Extract the [x, y] coordinate from the center of the cell holding the provided text.  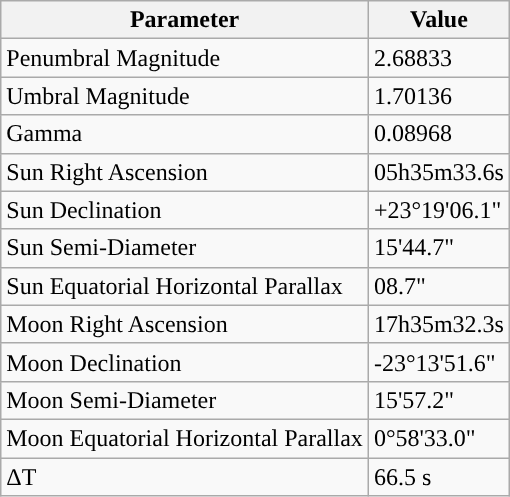
17h35m32.3s [438, 324]
Moon Semi-Diameter [185, 400]
0.08968 [438, 134]
-23°13'51.6" [438, 362]
Moon Right Ascension [185, 324]
Sun Declination [185, 210]
Sun Equatorial Horizontal Parallax [185, 286]
15'57.2" [438, 400]
Umbral Magnitude [185, 96]
Sun Right Ascension [185, 172]
Penumbral Magnitude [185, 58]
2.68833 [438, 58]
Parameter [185, 20]
Gamma [185, 134]
08.7" [438, 286]
Moon Equatorial Horizontal Parallax [185, 438]
05h35m33.6s [438, 172]
ΔT [185, 477]
Moon Declination [185, 362]
Value [438, 20]
15'44.7" [438, 248]
1.70136 [438, 96]
Sun Semi-Diameter [185, 248]
66.5 s [438, 477]
+23°19'06.1" [438, 210]
0°58'33.0" [438, 438]
